For the text-containing cell, return its midpoint in (x, y) coordinate format. 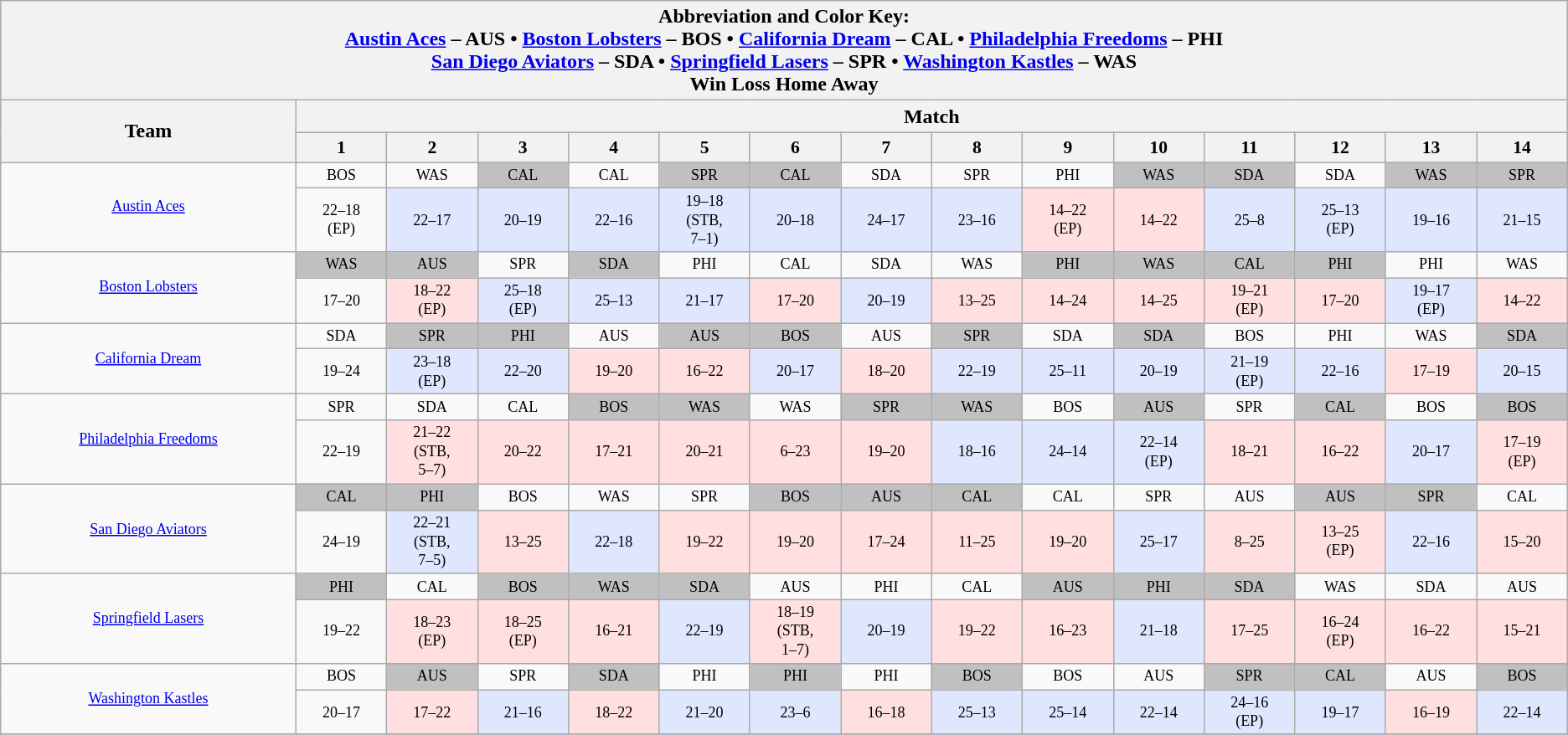
25–13(EP) (1340, 220)
19–17(EP) (1431, 301)
18–21 (1249, 452)
Philadelphia Freedoms (148, 439)
19–24 (341, 372)
21–16 (523, 712)
22–17 (432, 220)
14–22(EP) (1068, 220)
3 (523, 147)
21–22(STB,5–7) (432, 452)
21–20 (704, 712)
25–8 (1249, 220)
20–21 (704, 452)
22–14(EP) (1158, 452)
2 (432, 147)
1 (341, 147)
22–20 (523, 372)
18–19(STB,1–7) (795, 631)
17–22 (432, 712)
Boston Lobsters (148, 288)
18–20 (886, 372)
5 (704, 147)
Austin Aces (148, 208)
24–17 (886, 220)
16–18 (886, 712)
20–22 (523, 452)
22–18(EP) (341, 220)
19–16 (1431, 220)
19–17 (1340, 712)
12 (1340, 147)
25–11 (1068, 372)
18–23(EP) (432, 631)
22–18 (613, 542)
8–25 (1249, 542)
21–19(EP) (1249, 372)
6–23 (795, 452)
21–17 (704, 301)
10 (1158, 147)
23–18(EP) (432, 372)
21–15 (1523, 220)
20–18 (795, 220)
19–18(STB,7–1) (704, 220)
24–16(EP) (1249, 712)
9 (1068, 147)
14–25 (1158, 301)
16–23 (1068, 631)
Washington Kastles (148, 700)
17–21 (613, 452)
18–22(EP) (432, 301)
California Dream (148, 358)
16–21 (613, 631)
25–18(EP) (523, 301)
16–19 (1431, 712)
17–24 (886, 542)
25–14 (1068, 712)
Springfield Lasers (148, 618)
San Diego Aviators (148, 529)
18–22 (613, 712)
18–25(EP) (523, 631)
23–16 (977, 220)
24–14 (1068, 452)
14 (1523, 147)
23–6 (795, 712)
17–19 (1431, 372)
16–24(EP) (1340, 631)
11 (1249, 147)
17–19(EP) (1523, 452)
8 (977, 147)
15–21 (1523, 631)
Match (931, 116)
22–21(STB,7–5) (432, 542)
19–21(EP) (1249, 301)
18–16 (977, 452)
15–20 (1523, 542)
4 (613, 147)
21–18 (1158, 631)
25–17 (1158, 542)
7 (886, 147)
6 (795, 147)
20–15 (1523, 372)
17–25 (1249, 631)
24–19 (341, 542)
11–25 (977, 542)
Team (148, 131)
13–25(EP) (1340, 542)
13 (1431, 147)
14–24 (1068, 301)
